Locate the cell with the specified text and output its [X, Y] center coordinate. 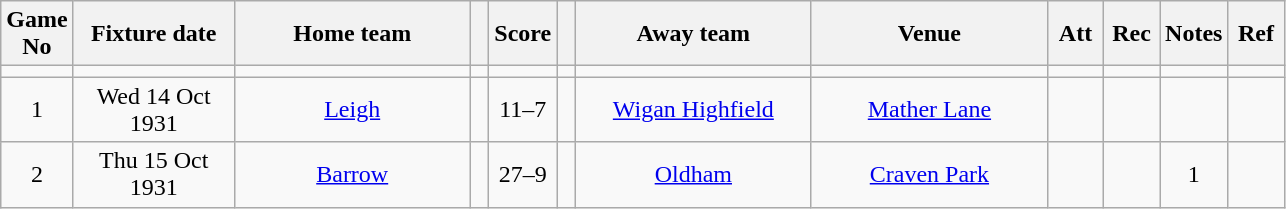
11–7 [523, 110]
Wed 14 Oct 1931 [154, 110]
Barrow [352, 174]
Leigh [352, 110]
Game No [37, 34]
Att [1075, 34]
Away team [693, 34]
Venue [929, 34]
Thu 15 Oct 1931 [154, 174]
Oldham [693, 174]
Score [523, 34]
Wigan Highfield [693, 110]
Home team [352, 34]
Rec [1132, 34]
Ref [1256, 34]
Fixture date [154, 34]
27–9 [523, 174]
Notes [1194, 34]
Mather Lane [929, 110]
Craven Park [929, 174]
2 [37, 174]
